Return the [x, y] coordinate for the center point of the cell that contains the specified text.  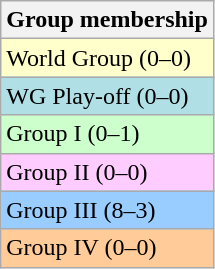
Group IV (0–0) [108, 248]
Group II (0–0) [108, 172]
Group III (8–3) [108, 210]
Group membership [108, 20]
WG Play-off (0–0) [108, 96]
Group I (0–1) [108, 134]
World Group (0–0) [108, 58]
